Output the [X, Y] coordinate of the center of the cell containing the given text.  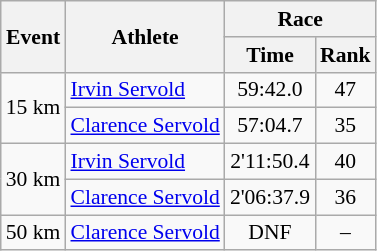
30 km [34, 180]
Rank [346, 55]
40 [346, 162]
57:04.7 [270, 126]
– [346, 233]
36 [346, 197]
Athlete [144, 36]
Race [300, 19]
DNF [270, 233]
Event [34, 36]
50 km [34, 233]
47 [346, 90]
Time [270, 55]
2'06:37.9 [270, 197]
2'11:50.4 [270, 162]
15 km [34, 108]
59:42.0 [270, 90]
35 [346, 126]
